For the text-containing cell, return its midpoint in [X, Y] coordinate format. 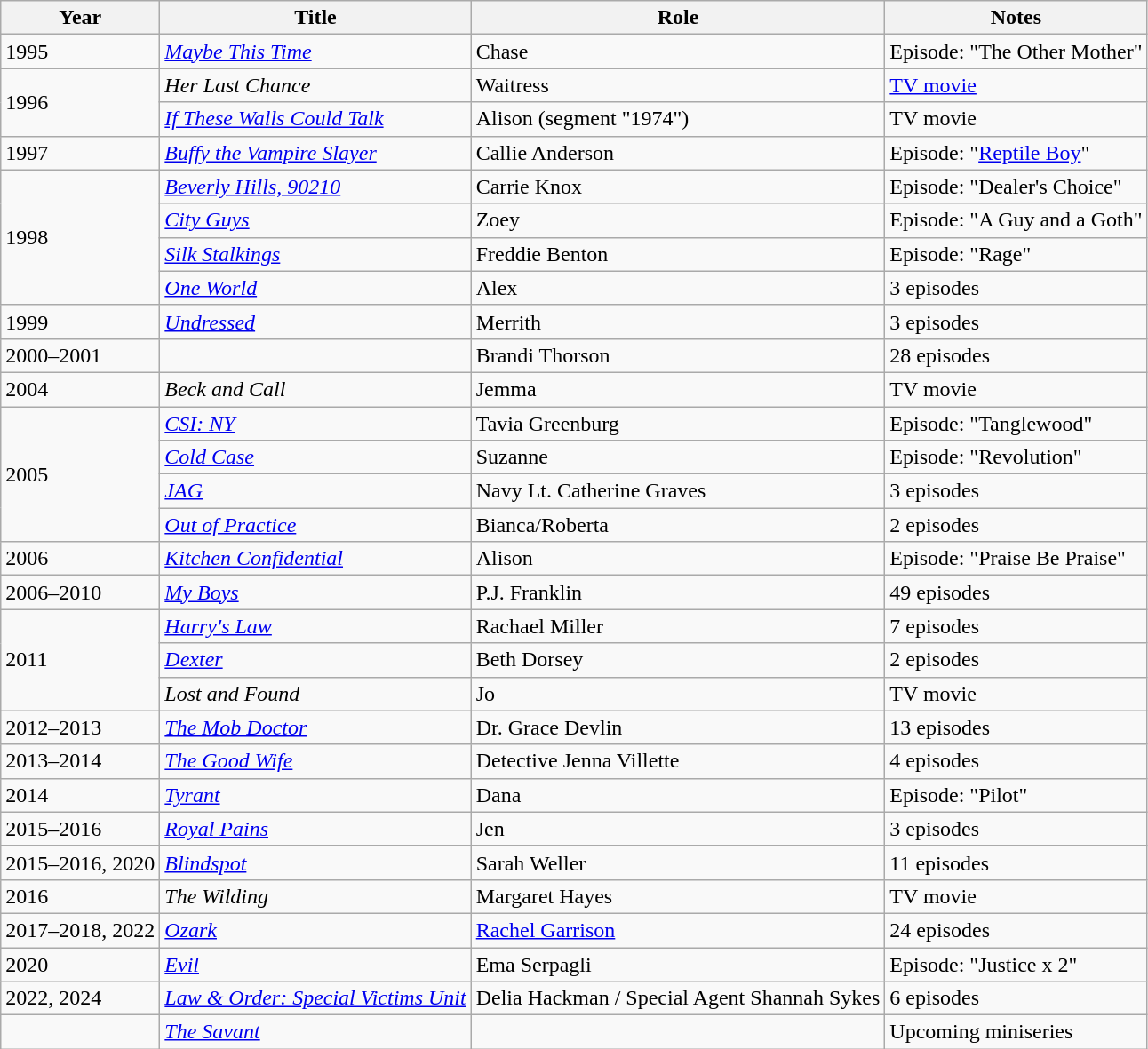
Undressed [315, 322]
Law & Order: Special Victims Unit [315, 998]
Episode: "Dealer's Choice" [1016, 187]
Episode: "Justice x 2" [1016, 964]
Jen [678, 829]
2004 [80, 389]
Episode: "The Other Mother" [1016, 52]
Notes [1016, 18]
Episode: "Pilot" [1016, 795]
2012–2013 [80, 727]
Upcoming miniseries [1016, 1032]
Beck and Call [315, 389]
Lost and Found [315, 694]
24 episodes [1016, 930]
Brandi Thorson [678, 355]
2015–2016 [80, 829]
2006 [80, 559]
2015–2016, 2020 [80, 862]
Suzanne [678, 457]
The Mob Doctor [315, 727]
2011 [80, 660]
Cold Case [315, 457]
The Good Wife [315, 761]
The Savant [315, 1032]
City Guys [315, 220]
Title [315, 18]
Jemma [678, 389]
The Wilding [315, 896]
Episode: "A Guy and a Goth" [1016, 220]
Episode: "Reptile Boy" [1016, 153]
1998 [80, 237]
28 episodes [1016, 355]
Role [678, 18]
Kitchen Confidential [315, 559]
2013–2014 [80, 761]
P.J. Franklin [678, 592]
Detective Jenna Villette [678, 761]
Dana [678, 795]
Harry's Law [315, 626]
Episode: "Revolution" [1016, 457]
Ema Serpagli [678, 964]
Silk Stalkings [315, 254]
Merrith [678, 322]
1999 [80, 322]
Out of Practice [315, 525]
My Boys [315, 592]
Maybe This Time [315, 52]
2016 [80, 896]
Rachel Garrison [678, 930]
2020 [80, 964]
Navy Lt. Catherine Graves [678, 491]
Episode: "Praise Be Praise" [1016, 559]
Buffy the Vampire Slayer [315, 153]
1996 [80, 102]
13 episodes [1016, 727]
2006–2010 [80, 592]
Carrie Knox [678, 187]
Tyrant [315, 795]
2014 [80, 795]
Dexter [315, 660]
Beth Dorsey [678, 660]
Blindspot [315, 862]
6 episodes [1016, 998]
Sarah Weller [678, 862]
Episode: "Tanglewood" [1016, 424]
Rachael Miller [678, 626]
Alex [678, 288]
Chase [678, 52]
11 episodes [1016, 862]
2017–2018, 2022 [80, 930]
Year [80, 18]
JAG [315, 491]
2000–2001 [80, 355]
2022, 2024 [80, 998]
2005 [80, 474]
Freddie Benton [678, 254]
Episode: "Rage" [1016, 254]
Beverly Hills, 90210 [315, 187]
Margaret Hayes [678, 896]
Jo [678, 694]
Alison [678, 559]
CSI: NY [315, 424]
Evil [315, 964]
Her Last Chance [315, 85]
4 episodes [1016, 761]
1995 [80, 52]
One World [315, 288]
Delia Hackman / Special Agent Shannah Sykes [678, 998]
Dr. Grace Devlin [678, 727]
1997 [80, 153]
Ozark [315, 930]
Alison (segment "1974") [678, 119]
Callie Anderson [678, 153]
If These Walls Could Talk [315, 119]
Royal Pains [315, 829]
49 episodes [1016, 592]
Bianca/Roberta [678, 525]
7 episodes [1016, 626]
Waitress [678, 85]
Zoey [678, 220]
Tavia Greenburg [678, 424]
